Scan for the cell matching the given text and deliver its (X, Y) coordinate at center. 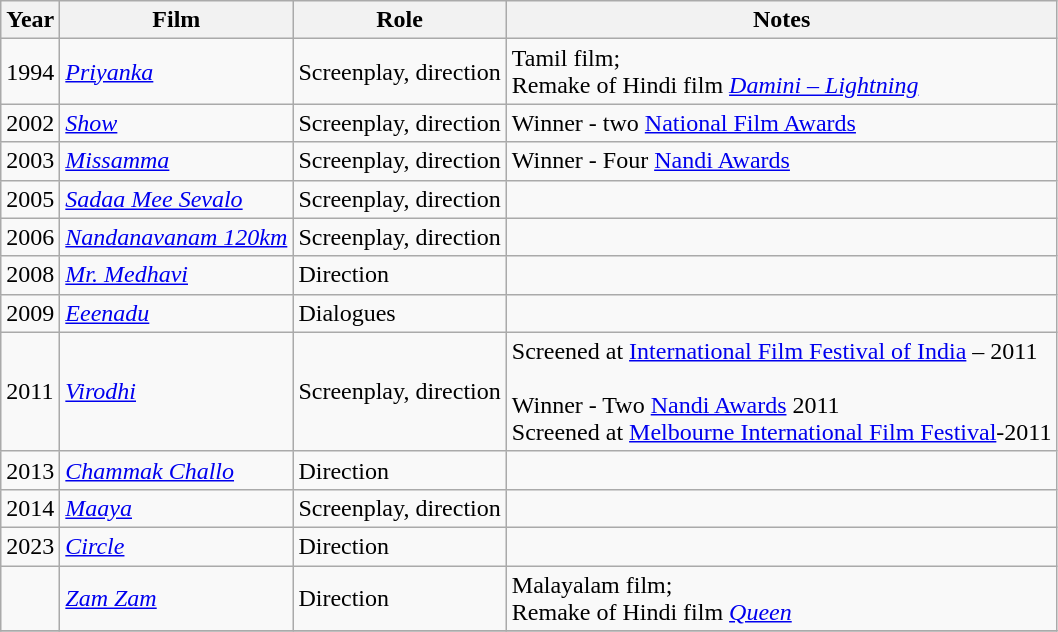
Notes (782, 20)
Show (176, 123)
Virodhi (176, 392)
Winner - two National Film Awards (782, 123)
Eeenadu (176, 313)
Film (176, 20)
2006 (30, 237)
Malayalam film;Remake of Hindi film Queen (782, 598)
2008 (30, 275)
2023 (30, 546)
Tamil film;Remake of Hindi film Damini – Lightning (782, 72)
2011 (30, 392)
Screened at International Film Festival of India – 2011Winner - Two Nandi Awards 2011 Screened at Melbourne International Film Festival-2011 (782, 392)
Missamma (176, 161)
2009 (30, 313)
2013 (30, 470)
Zam Zam (176, 598)
1994 (30, 72)
2002 (30, 123)
Dialogues (400, 313)
Mr. Medhavi (176, 275)
Sadaa Mee Sevalo (176, 199)
Chammak Challo (176, 470)
Priyanka (176, 72)
Role (400, 20)
2014 (30, 508)
Circle (176, 546)
Maaya (176, 508)
2003 (30, 161)
Nandanavanam 120km (176, 237)
2005 (30, 199)
Year (30, 20)
Winner - Four Nandi Awards (782, 161)
